Scan for the cell matching the given text and deliver its [X, Y] coordinate at center. 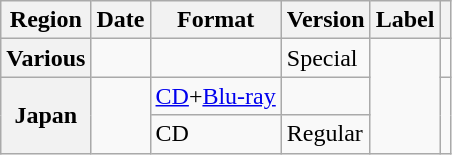
Format [216, 20]
Date [120, 20]
Region [46, 20]
Special [326, 58]
Japan [46, 115]
Version [326, 20]
Various [46, 58]
CD [216, 134]
Regular [326, 134]
CD+Blu-ray [216, 96]
Label [405, 20]
